Extract the (X, Y) coordinate from the center of the cell holding the provided text.  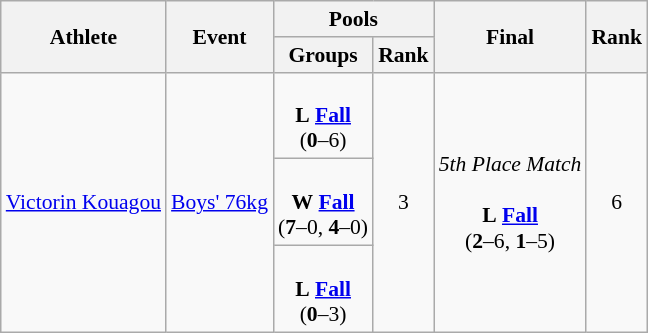
Groups (323, 55)
Athlete (84, 36)
3 (404, 202)
Final (510, 36)
L Fall(0–3) (323, 290)
Pools (354, 19)
6 (616, 202)
Victorin Kouagou (84, 202)
W Fall(7–0, 4–0) (323, 202)
5th Place MatchL Fall(2–6, 1–5) (510, 202)
L Fall(0–6) (323, 116)
Event (220, 36)
Boys' 76kg (220, 202)
